Search for the cell housing the specified text and yield its (x, y) center coordinate. 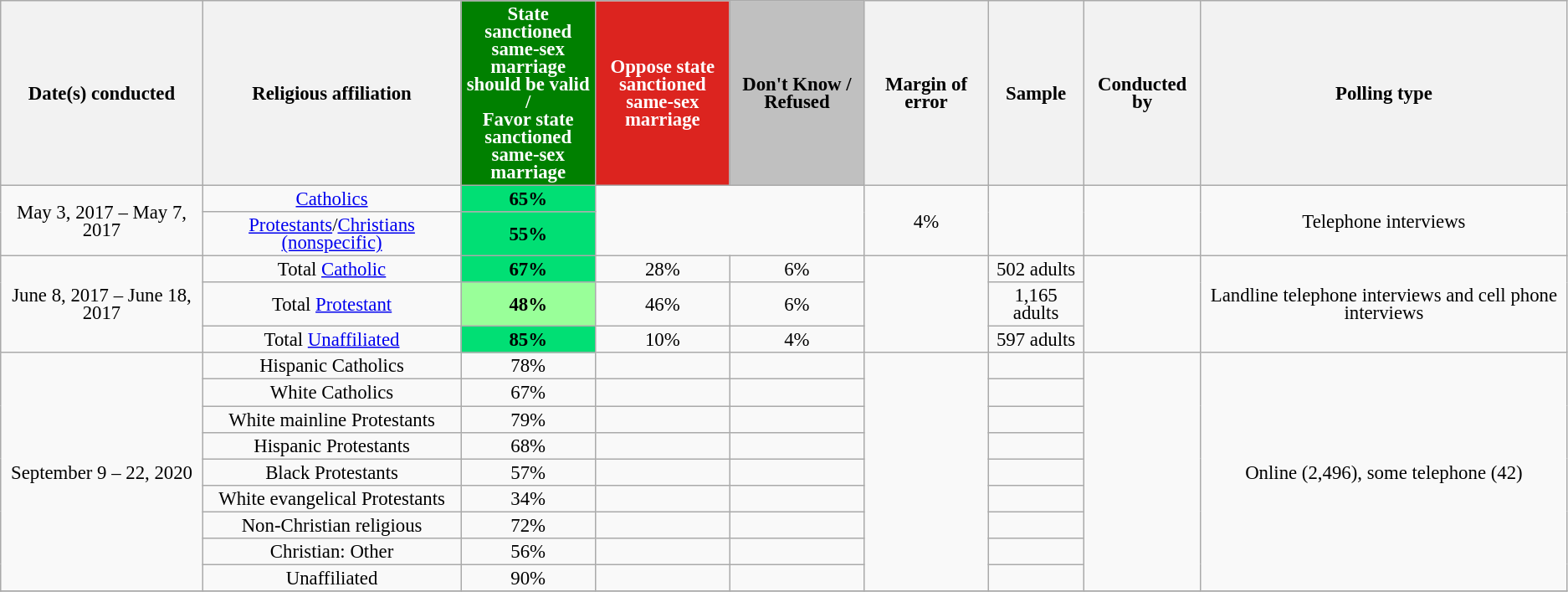
Margin of error (927, 94)
Protestants/Christians (nonspecific) (331, 234)
68% (529, 445)
79% (529, 420)
Christian: Other (331, 552)
Oppose state sanctioned same-sex marriage (663, 94)
90% (529, 578)
Non-Christian religious (331, 525)
Conducted by (1142, 94)
Online (2,496), some telephone (42) (1384, 472)
34% (529, 498)
28% (663, 270)
72% (529, 525)
White Catholics (331, 393)
Hispanic Protestants (331, 445)
65% (529, 199)
56% (529, 552)
597 adults (1036, 340)
State sanctioned same-sex marriage should be valid/Favor state sanctioned same-sex marriage (529, 94)
Date(s) conducted (102, 94)
1,165 adults (1036, 305)
Total Protestant (331, 305)
White mainline Protestants (331, 420)
48% (529, 305)
Hispanic Catholics (331, 367)
Landline telephone interviews and cell phone interviews (1384, 305)
Total Catholic (331, 270)
June 8, 2017 – June 18, 2017 (102, 305)
57% (529, 472)
Religious affiliation (331, 94)
85% (529, 340)
September 9 – 22, 2020 (102, 472)
78% (529, 367)
10% (663, 340)
Telephone interviews (1384, 221)
Black Protestants (331, 472)
White evangelical Protestants (331, 498)
46% (663, 305)
502 adults (1036, 270)
Total Unaffiliated (331, 340)
Sample (1036, 94)
Catholics (331, 199)
Don't Know / Refused (797, 94)
Polling type (1384, 94)
Unaffiliated (331, 578)
55% (529, 234)
May 3, 2017 – May 7, 2017 (102, 221)
